From the cell containing the given text, extract its center point as [X, Y] coordinate. 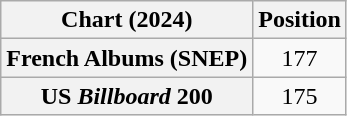
Chart (2024) [127, 20]
US Billboard 200 [127, 96]
French Albums (SNEP) [127, 58]
175 [300, 96]
Position [300, 20]
177 [300, 58]
